Identify which cell holds the provided text, then report its [X, Y] central coordinate. 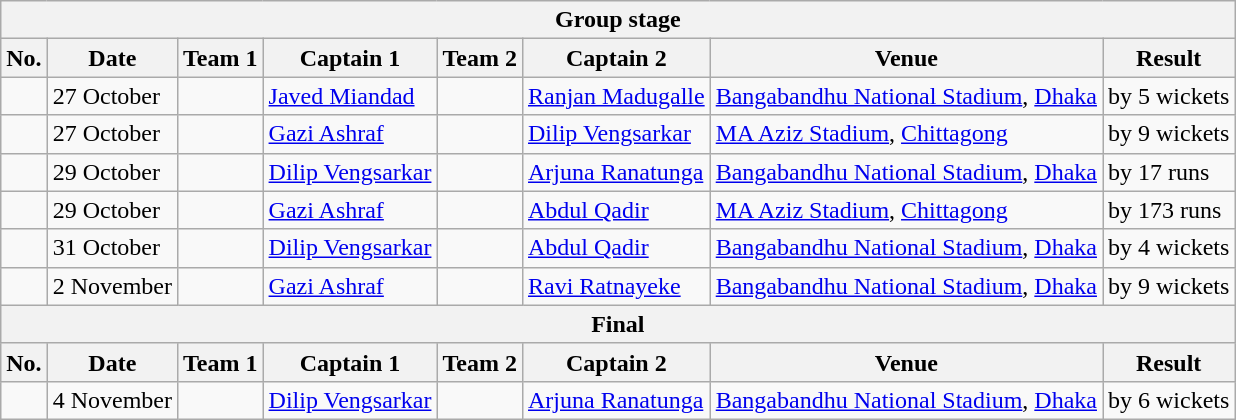
31 October [112, 248]
Ravi Ratnayeke [616, 286]
2 November [112, 286]
Ranjan Madugalle [616, 96]
by 5 wickets [1168, 96]
4 November [112, 400]
by 173 runs [1168, 210]
Group stage [618, 20]
by 4 wickets [1168, 248]
Javed Miandad [350, 96]
Final [618, 324]
by 17 runs [1168, 172]
by 6 wickets [1168, 400]
